Capture the cell that displays the provided text and extract its [x, y] central coordinate. 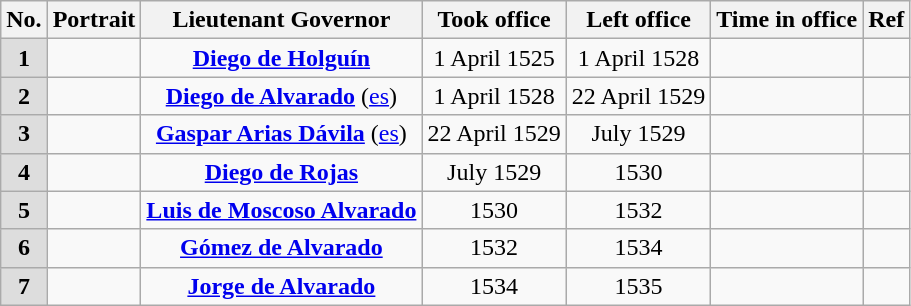
2 [24, 96]
Luis de Moscoso Alvarado [282, 210]
Diego de Holguín [282, 58]
1 April 1525 [494, 58]
7 [24, 286]
Gaspar Arias Dávila (es) [282, 134]
No. [24, 20]
Diego de Alvarado (es) [282, 96]
Left office [638, 20]
Jorge de Alvarado [282, 286]
Ref [886, 20]
5 [24, 210]
Gómez de Alvarado [282, 248]
Diego de Rojas [282, 172]
Portrait [94, 20]
4 [24, 172]
Time in office [787, 20]
6 [24, 248]
1535 [638, 286]
Lieutenant Governor [282, 20]
Took office [494, 20]
3 [24, 134]
1 [24, 58]
